Return the [X, Y] coordinate for the center point of the cell that contains the specified text.  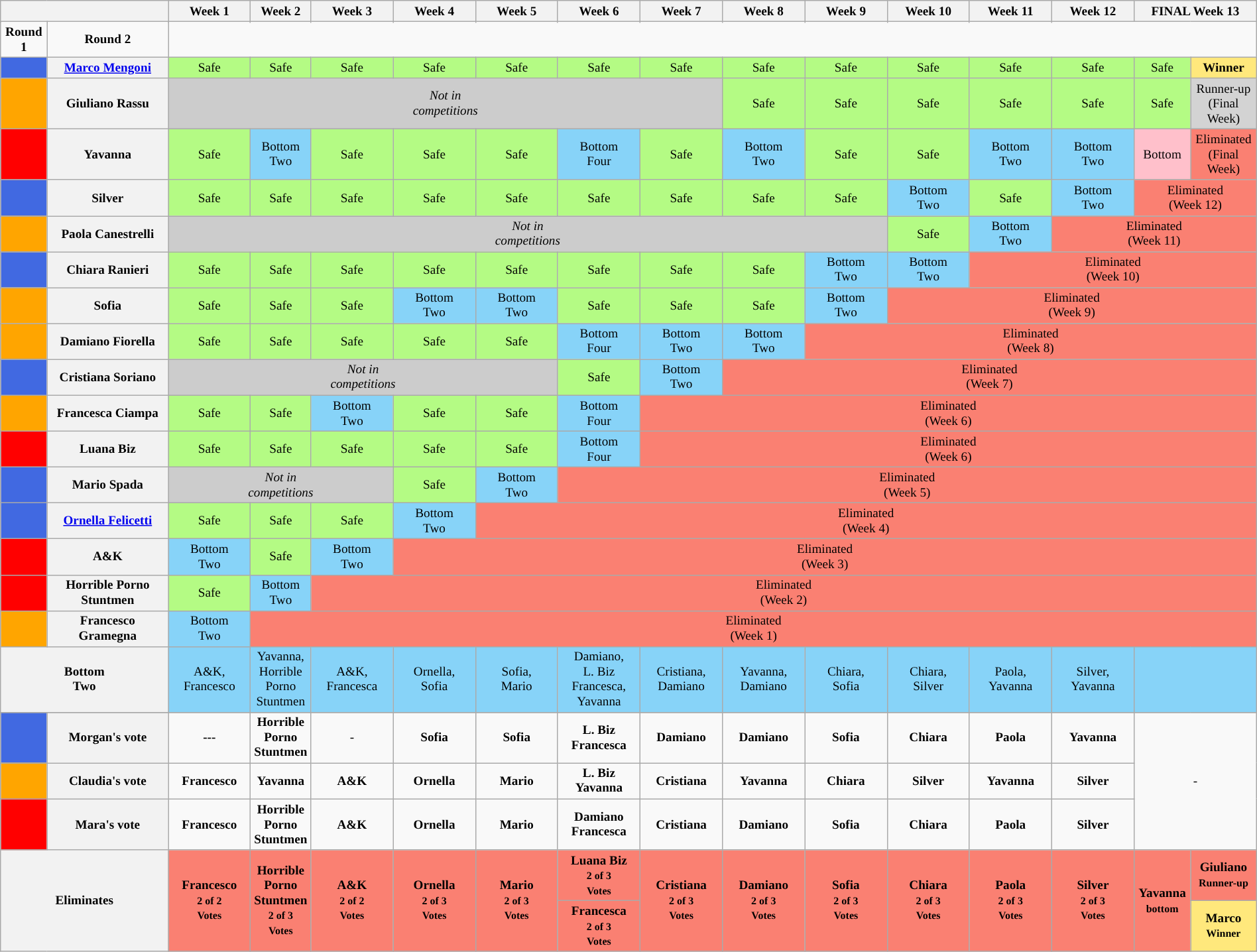
L. BizYavanna [599, 781]
Round 1 [24, 39]
Eliminates [85, 900]
Cristiana 2 of 3Votes [681, 900]
Luana Biz [107, 449]
Eliminated (Week 7) [990, 377]
Bottom [1163, 155]
Ornella,Sofia [434, 679]
Week 12 [1093, 11]
Marco Winner [1224, 925]
Chiara 2 of 3Votes [928, 900]
Cristiana,Damiano [681, 679]
Week 5 [516, 11]
A&K,Francesca [352, 679]
Paola,Yavanna [1010, 679]
Marco Mengoni [107, 68]
Horrible PornoStuntmen 2 of 3Votes [281, 900]
Eliminated (Week 4) [866, 521]
Winner [1224, 68]
Eliminated (Week 3) [825, 557]
Paola Canestrelli [107, 233]
Week 1 [209, 11]
Eliminated (Final Week) [1224, 155]
Ornella 2 of 3Votes [434, 900]
Morgan's vote [107, 737]
Francesca 2 of 3Votes [599, 925]
Week 2 [281, 11]
Eliminated (Week 9) [1071, 306]
Eliminated (Week 11) [1154, 233]
Week 4 [434, 11]
Eliminated (Week 12) [1196, 198]
Mario Spada [107, 485]
Chiara,Sofia [846, 679]
Week 11 [1010, 11]
Eliminated (Week 8) [1030, 341]
Round 2 [107, 39]
Yavanna bottom [1163, 900]
Francesco 2 of 2Votes [209, 900]
Luana Biz 2 of 3Votes [599, 875]
Sofia 2 of 3Votes [846, 900]
Mario 2 of 3Votes [516, 900]
Chiara Ranieri [107, 270]
Francesco Gramegna [107, 628]
Week 3 [352, 11]
Horrible Porno Stuntmen [107, 593]
Silver,Yavanna [1093, 679]
Claudia's vote [107, 781]
DamianoFrancesca [599, 825]
Damiano Fiorella [107, 341]
Silver 2 of 3Votes [1093, 900]
Damiano,L. BizFrancesca,Yavanna [599, 679]
FINAL Week 13 [1196, 11]
Giuliano Rassu [107, 103]
Damiano 2 of 3Votes [764, 900]
Eliminated (Week 2) [784, 593]
Week 9 [846, 11]
Sofia,Mario [516, 679]
Ornella Felicetti [107, 521]
L. BizFrancesca [599, 737]
Chiara,Silver [928, 679]
Paola 2 of 3Votes [1010, 900]
--- [209, 737]
Eliminated (Week 10) [1112, 270]
Francesca Ciampa [107, 413]
Cristiana Soriano [107, 377]
A&K 2 of 2Votes [352, 900]
Giuliano Runner-up [1224, 875]
A&K,Francesco [209, 679]
Eliminated (Week 5) [907, 485]
Week 10 [928, 11]
Week 6 [599, 11]
Week 8 [764, 11]
Runner-up (Final Week) [1224, 103]
Eliminated (Week 1) [753, 628]
Week 7 [681, 11]
Mara's vote [107, 825]
Yavanna,Damiano [764, 679]
Yavanna,Horrible Porno Stuntmen [281, 679]
